Return the [x, y] coordinate for the center point of the cell that contains the specified text.  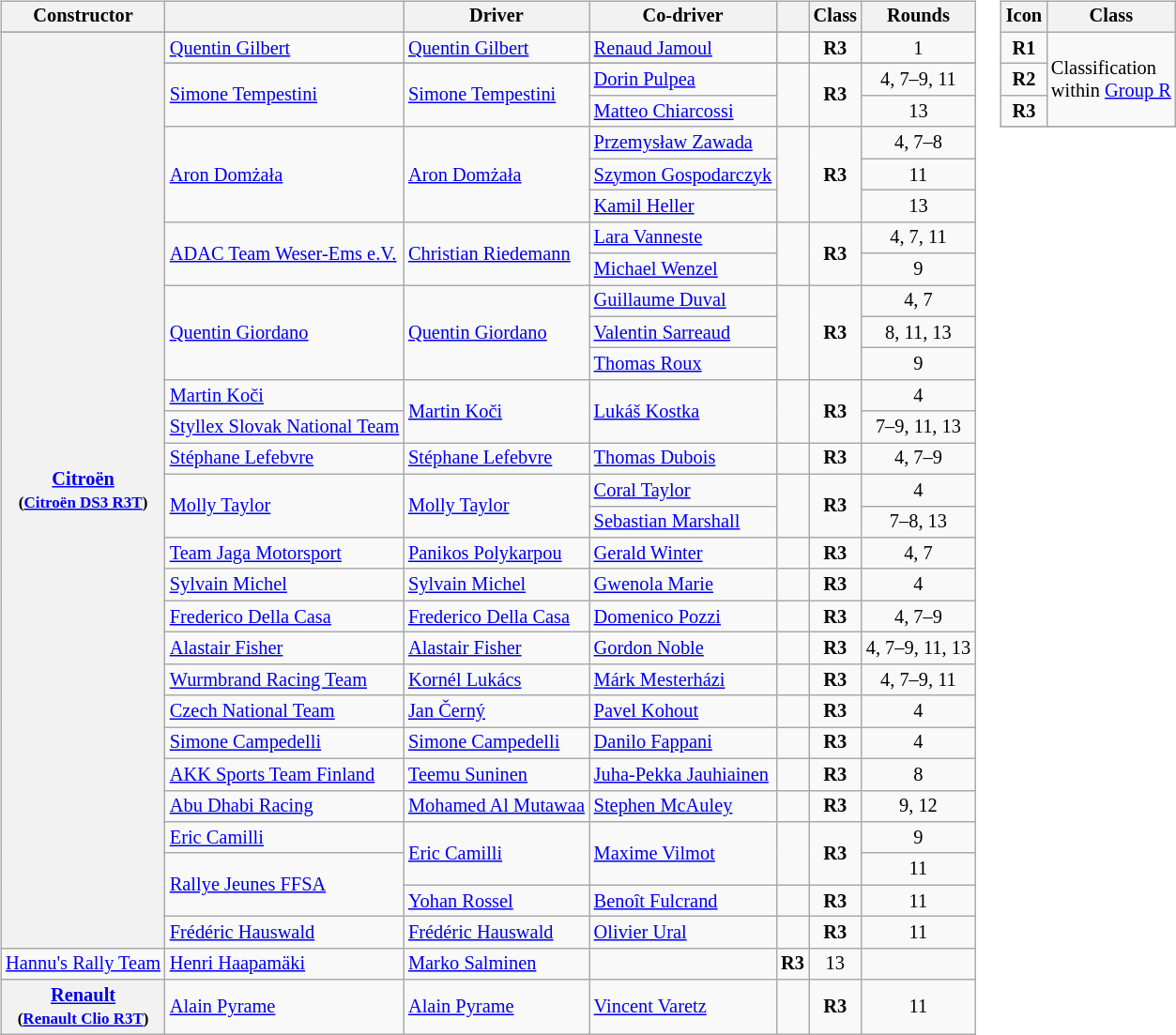
Yohan Rossel [496, 901]
Thomas Dubois [683, 459]
Renaud Jamoul [683, 48]
Guillaume Duval [683, 301]
AKK Sports Team Finland [284, 774]
9, 12 [918, 806]
Maxime Vilmot [683, 854]
Renault(Renault Clio R3T) [83, 1007]
Coral Taylor [683, 490]
Valentin Sarreaud [683, 332]
Czech National Team [284, 711]
Szymon Gospodarczyk [683, 175]
Lara Vanneste [683, 237]
Constructor [83, 17]
7–9, 11, 13 [918, 427]
Christian Riedemann [496, 253]
Thomas Roux [683, 364]
Teemu Suninen [496, 774]
Mohamed Al Mutawaa [496, 806]
Co-driver [683, 17]
Przemysław Zawada [683, 143]
Vincent Varetz [683, 1007]
Gwenola Marie [683, 585]
Dorin Pulpea [683, 80]
Stephen McAuley [683, 806]
Márk Mesterházi [683, 679]
ADAC Team Weser-Ems e.V. [284, 253]
7–8, 13 [918, 522]
Citroën(Citroën DS3 R3T) [83, 490]
4, 7–8 [918, 143]
Danilo Fappani [683, 743]
Benoît Fulcrand [683, 901]
Henri Haapamäki [284, 964]
4, 7–9, 11, 13 [918, 648]
Kornél Lukács [496, 679]
Sebastian Marshall [683, 522]
Olivier Ural [683, 933]
8 [918, 774]
Juha-Pekka Jauhiainen [683, 774]
Jan Černý [496, 711]
Michael Wenzel [683, 269]
Domenico Pozzi [683, 616]
Icon [1024, 17]
Hannu's Rally Team [83, 964]
Driver [496, 17]
Pavel Kohout [683, 711]
Classificationwithin Group R [1111, 79]
Gerald Winter [683, 554]
Abu Dhabi Racing [284, 806]
Marko Salminen [496, 964]
Panikos Polykarpou [496, 554]
8, 11, 13 [918, 332]
Rounds [918, 17]
Lukáš Kostka [683, 411]
R1 [1024, 48]
4, 7, 11 [918, 237]
Team Jaga Motorsport [284, 554]
Matteo Chiarcossi [683, 112]
Kamil Heller [683, 206]
Styllex Slovak National Team [284, 427]
Gordon Noble [683, 648]
Wurmbrand Racing Team [284, 679]
Rallye Jeunes FFSA [284, 884]
1 [918, 48]
R2 [1024, 80]
